Search for the cell housing the specified text and yield its (X, Y) center coordinate. 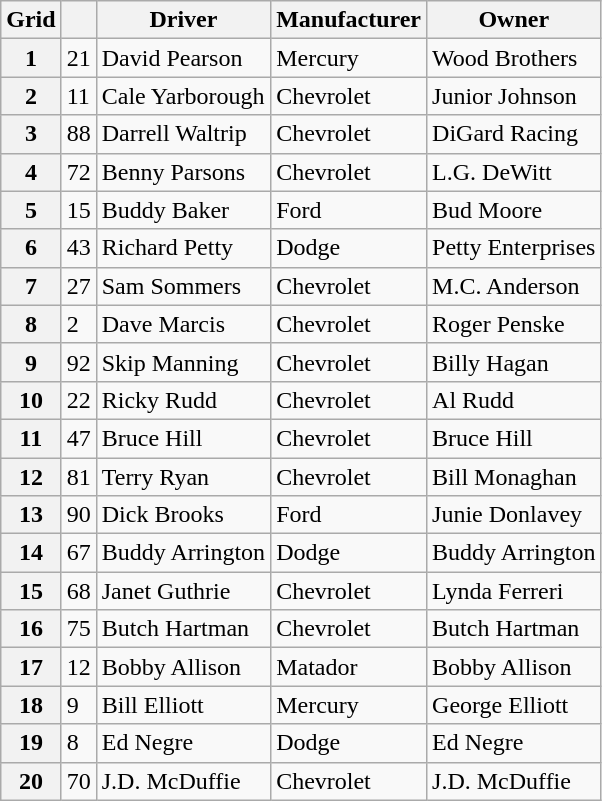
Al Rudd (514, 400)
67 (78, 553)
18 (31, 705)
16 (31, 629)
1 (31, 58)
68 (78, 591)
Lynda Ferreri (514, 591)
Bill Elliott (183, 705)
Darrell Waltrip (183, 134)
Billy Hagan (514, 362)
13 (31, 515)
Bill Monaghan (514, 477)
Janet Guthrie (183, 591)
72 (78, 172)
Driver (183, 20)
Ricky Rudd (183, 400)
Grid (31, 20)
Sam Sommers (183, 286)
7 (31, 286)
Junior Johnson (514, 96)
Richard Petty (183, 248)
6 (31, 248)
DiGard Racing (514, 134)
3 (31, 134)
43 (78, 248)
Skip Manning (183, 362)
Matador (349, 667)
Dick Brooks (183, 515)
21 (78, 58)
Roger Penske (514, 324)
Buddy Baker (183, 210)
14 (31, 553)
M.C. Anderson (514, 286)
19 (31, 743)
92 (78, 362)
Dave Marcis (183, 324)
Cale Yarborough (183, 96)
17 (31, 667)
70 (78, 781)
George Elliott (514, 705)
Bud Moore (514, 210)
L.G. DeWitt (514, 172)
10 (31, 400)
75 (78, 629)
81 (78, 477)
Owner (514, 20)
47 (78, 438)
Benny Parsons (183, 172)
Wood Brothers (514, 58)
88 (78, 134)
5 (31, 210)
4 (31, 172)
Junie Donlavey (514, 515)
27 (78, 286)
22 (78, 400)
90 (78, 515)
Manufacturer (349, 20)
Terry Ryan (183, 477)
20 (31, 781)
David Pearson (183, 58)
Petty Enterprises (514, 248)
